Find where the given text appears and provide that cell's center as [x, y] coordinate. 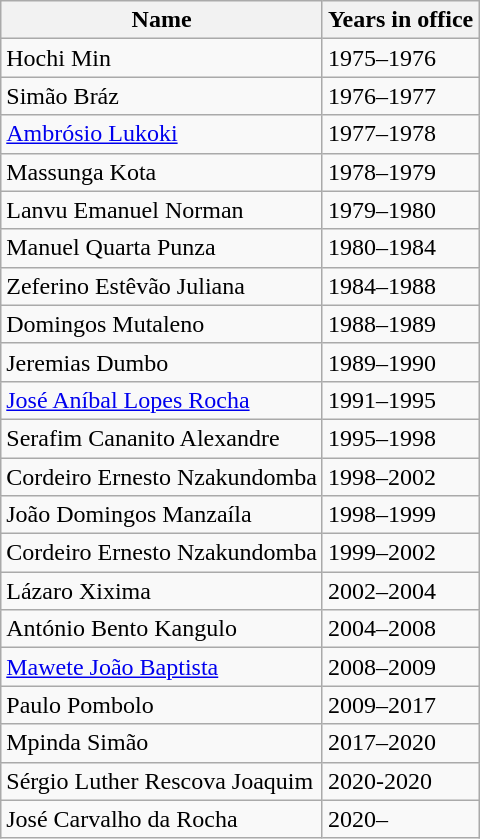
1976–1977 [400, 96]
Lanvu Emanuel Norman [162, 210]
Zeferino Estêvão Juliana [162, 286]
1975–1976 [400, 58]
1998–2002 [400, 477]
Manuel Quarta Punza [162, 248]
António Bento Kangulo [162, 629]
2004–2008 [400, 629]
1988–1989 [400, 324]
Jeremias Dumbo [162, 362]
Paulo Pombolo [162, 705]
Sérgio Luther Rescova Joaquim [162, 781]
1979–1980 [400, 210]
1989–1990 [400, 362]
Mpinda Simão [162, 743]
1980–1984 [400, 248]
2020-2020 [400, 781]
1998–1999 [400, 515]
Lázaro Xixima [162, 591]
Name [162, 20]
1984–1988 [400, 286]
José Carvalho da Rocha [162, 819]
2008–2009 [400, 667]
1991–1995 [400, 400]
João Domingos Manzaíla [162, 515]
José Aníbal Lopes Rocha [162, 400]
1999–2002 [400, 553]
Mawete João Baptista [162, 667]
Hochi Min [162, 58]
1978–1979 [400, 172]
Simão Bráz [162, 96]
Domingos Mutaleno [162, 324]
Massunga Kota [162, 172]
Ambrósio Lukoki [162, 134]
2020– [400, 819]
2009–2017 [400, 705]
1977–1978 [400, 134]
2002–2004 [400, 591]
Serafim Cananito Alexandre [162, 438]
1995–1998 [400, 438]
2017–2020 [400, 743]
Years in office [400, 20]
